Locate the cell with the specified text and output its [x, y] center coordinate. 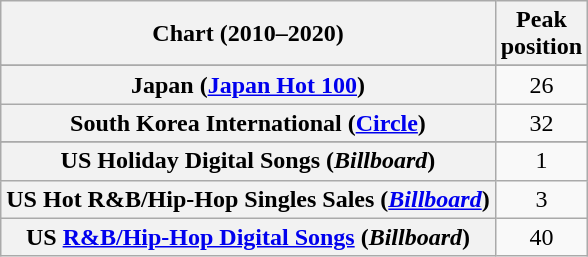
1 [541, 161]
US Hot R&B/Hip-Hop Singles Sales (Billboard) [248, 199]
Chart (2010–2020) [248, 34]
3 [541, 199]
40 [541, 237]
Japan (Japan Hot 100) [248, 85]
South Korea International (Circle) [248, 123]
32 [541, 123]
26 [541, 85]
US R&B/Hip-Hop Digital Songs (Billboard) [248, 237]
Peakposition [541, 34]
US Holiday Digital Songs (Billboard) [248, 161]
